Determine the (x, y) coordinate at the center of the cell enclosing the given text.  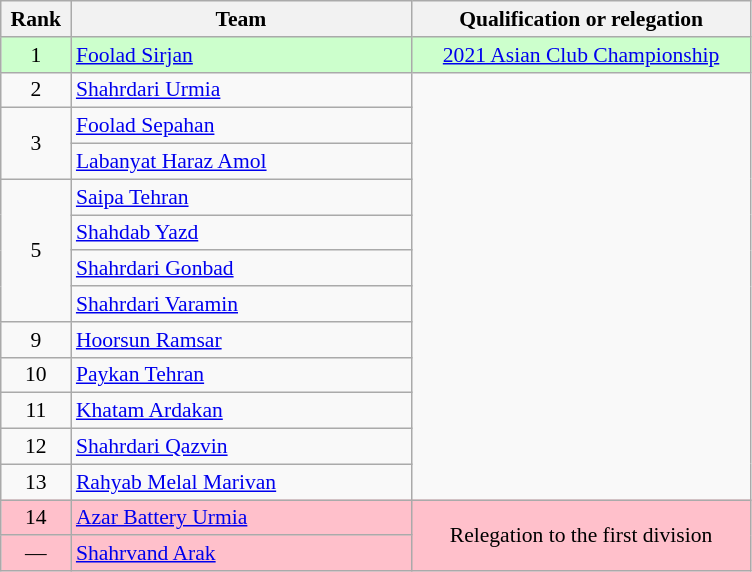
Foolad Sepahan (241, 126)
2021 Asian Club Championship (581, 55)
— (36, 554)
3 (36, 144)
Khatam Ardakan (241, 411)
2 (36, 90)
12 (36, 447)
Shahrdari Qazvin (241, 447)
Shahrvand Arak (241, 554)
5 (36, 250)
Rahyab Melal Marivan (241, 482)
Shahdab Yazd (241, 233)
Rank (36, 19)
13 (36, 482)
Shahrdari Gonbad (241, 269)
Labanyat Haraz Amol (241, 162)
1 (36, 55)
Relegation to the first division (581, 536)
Paykan Tehran (241, 375)
Saipa Tehran (241, 197)
Shahrdari Urmia (241, 90)
11 (36, 411)
14 (36, 518)
Azar Battery Urmia (241, 518)
Team (241, 19)
Foolad Sirjan (241, 55)
Shahrdari Varamin (241, 304)
Hoorsun Ramsar (241, 340)
10 (36, 375)
Qualification or relegation (581, 19)
9 (36, 340)
